Return the (X, Y) coordinate for the center point of the cell that contains the specified text.  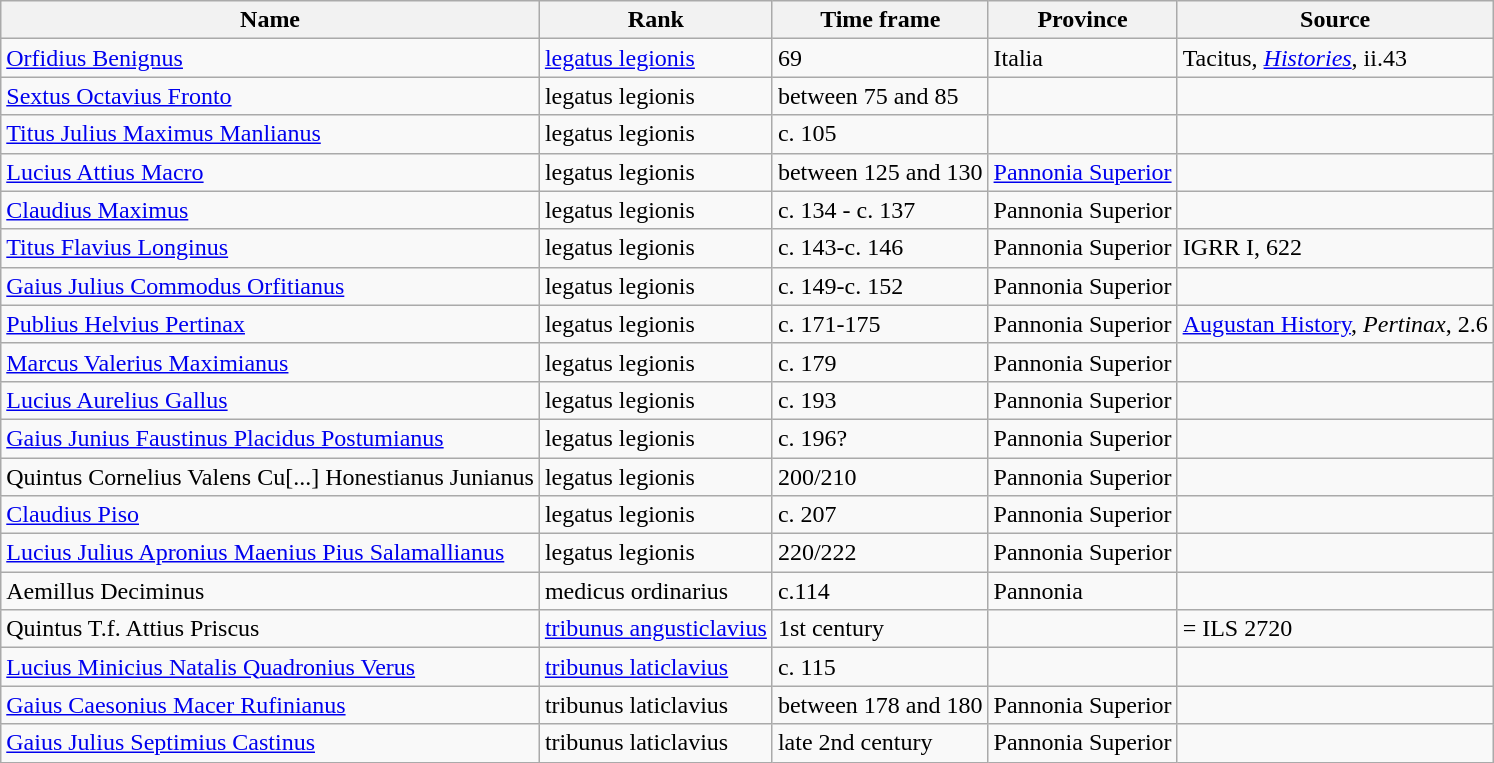
Sextus Octavius Fronto (270, 96)
Claudius Piso (270, 515)
Province (1082, 20)
Gaius Julius Septimius Castinus (270, 743)
c.114 (880, 591)
c. 134 - c. 137 (880, 210)
Rank (656, 20)
Name (270, 20)
late 2nd century (880, 743)
Augustan History, Pertinax, 2.6 (1335, 324)
1st century (880, 629)
Lucius Julius Apronius Maenius Pius Salamallianus (270, 553)
c. 179 (880, 362)
c. 149-c. 152 (880, 286)
tribunus angusticlavius (656, 629)
Quintus T.f. Attius Priscus (270, 629)
= ILS 2720 (1335, 629)
Lucius Attius Macro (270, 172)
Titus Flavius Longinus (270, 248)
Aemillus Deciminus (270, 591)
220/222 (880, 553)
Gaius Julius Commodus Orfitianus (270, 286)
c. 171-175 (880, 324)
69 (880, 58)
medicus ordinarius (656, 591)
Pannonia (1082, 591)
Lucius Minicius Natalis Quadronius Verus (270, 667)
c. 105 (880, 134)
c. 207 (880, 515)
between 75 and 85 (880, 96)
Marcus Valerius Maximianus (270, 362)
Orfidius Benignus (270, 58)
Publius Helvius Pertinax (270, 324)
c. 143-c. 146 (880, 248)
between 125 and 130 (880, 172)
Gaius Junius Faustinus Placidus Postumianus (270, 438)
c. 193 (880, 400)
Gaius Caesonius Macer Rufinianus (270, 705)
Tacitus, Histories, ii.43 (1335, 58)
c. 115 (880, 667)
c. 196? (880, 438)
Source (1335, 20)
Time frame (880, 20)
Quintus Cornelius Valens Cu[...] Honestianus Junianus (270, 477)
IGRR I, 622 (1335, 248)
Claudius Maximus (270, 210)
Lucius Aurelius Gallus (270, 400)
200/210 (880, 477)
between 178 and 180 (880, 705)
Italia (1082, 58)
Titus Julius Maximus Manlianus (270, 134)
